Extract the (X, Y) coordinate from the center of the cell holding the provided text.  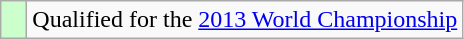
Qualified for the 2013 World Championship (245, 20)
